Output the (X, Y) coordinate of the center of the cell containing the given text.  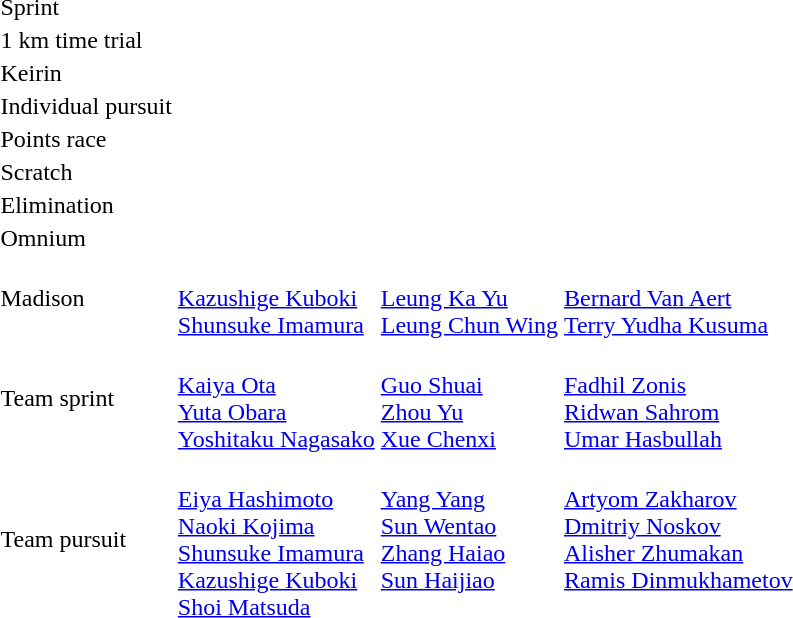
Kaiya OtaYuta ObaraYoshitaku Nagasako (276, 398)
Leung Ka YuLeung Chun Wing (469, 298)
Guo ShuaiZhou YuXue Chenxi (469, 398)
Kazushige KubokiShunsuke Imamura (276, 298)
